Output the [X, Y] coordinate of the center of the cell containing the given text.  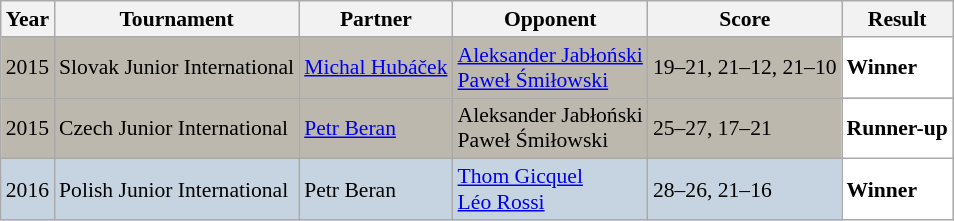
Partner [376, 19]
19–21, 21–12, 21–10 [745, 68]
25–27, 17–21 [745, 128]
Thom Gicquel Léo Rossi [550, 190]
2016 [28, 190]
Slovak Junior International [176, 68]
28–26, 21–16 [745, 190]
Year [28, 19]
Opponent [550, 19]
Result [898, 19]
Polish Junior International [176, 190]
Tournament [176, 19]
Czech Junior International [176, 128]
Runner-up [898, 128]
Michal Hubáček [376, 68]
Score [745, 19]
